Capture the cell that displays the provided text and extract its (X, Y) central coordinate. 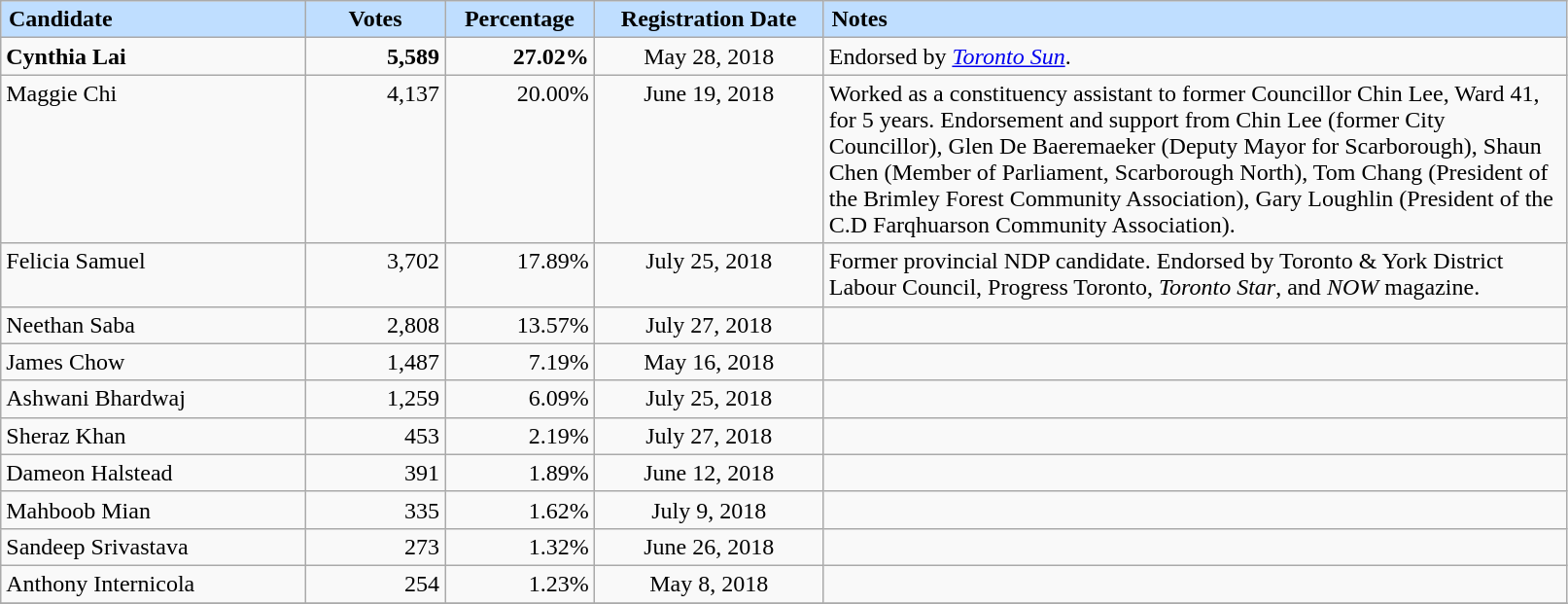
20.00% (520, 160)
Registration Date (709, 19)
Sandeep Srivastava (154, 547)
Felicia Samuel (154, 274)
5,589 (375, 56)
1.32% (520, 547)
Cynthia Lai (154, 56)
Endorsed by Toronto Sun. (1195, 56)
453 (375, 436)
July 9, 2018 (709, 510)
Anthony Internicola (154, 584)
7.19% (520, 362)
Notes (1195, 19)
273 (375, 547)
1.62% (520, 510)
1,487 (375, 362)
Dameon Halstead (154, 473)
1.89% (520, 473)
254 (375, 584)
James Chow (154, 362)
Mahboob Mian (154, 510)
Ashwani Bhardwaj (154, 399)
17.89% (520, 274)
1,259 (375, 399)
1.23% (520, 584)
June 26, 2018 (709, 547)
2,808 (375, 325)
June 12, 2018 (709, 473)
May 16, 2018 (709, 362)
Maggie Chi (154, 160)
Votes (375, 19)
Neethan Saba (154, 325)
391 (375, 473)
335 (375, 510)
13.57% (520, 325)
Candidate (154, 19)
Percentage (520, 19)
3,702 (375, 274)
27.02% (520, 56)
4,137 (375, 160)
May 28, 2018 (709, 56)
Former provincial NDP candidate. Endorsed by Toronto & York District Labour Council, Progress Toronto, Toronto Star, and NOW magazine. (1195, 274)
May 8, 2018 (709, 584)
6.09% (520, 399)
Sheraz Khan (154, 436)
2.19% (520, 436)
June 19, 2018 (709, 160)
